Capture the cell that displays the provided text and extract its [X, Y] central coordinate. 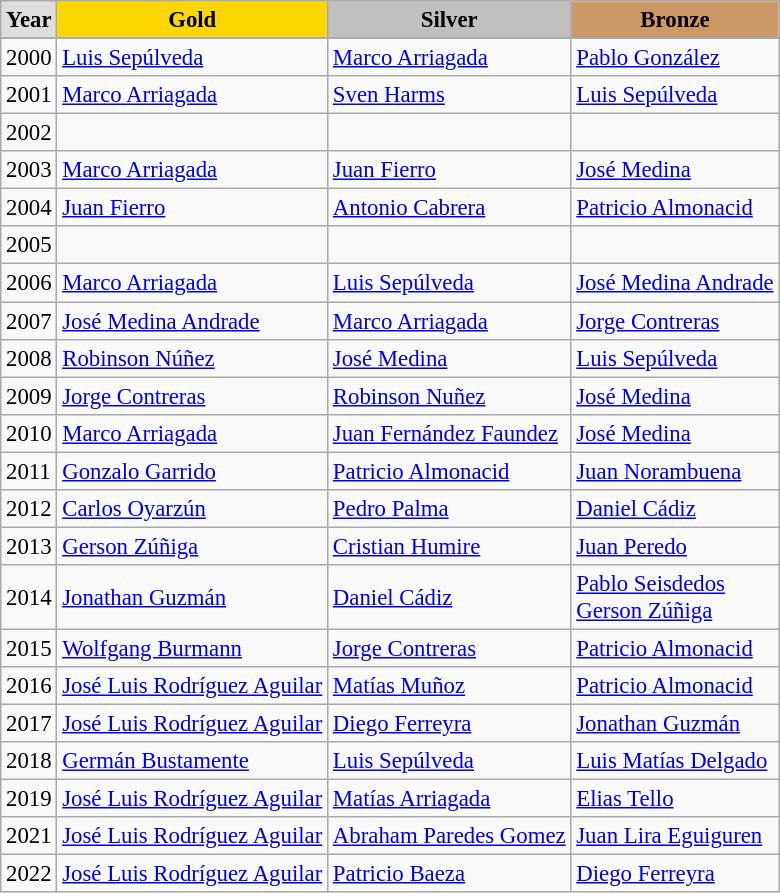
Antonio Cabrera [450, 208]
Silver [450, 20]
Carlos Oyarzún [192, 509]
2000 [29, 58]
Pablo González [675, 58]
2007 [29, 321]
Juan Peredo [675, 546]
2009 [29, 396]
Juan Lira Eguiguren [675, 836]
Robinson Núñez [192, 358]
2021 [29, 836]
Year [29, 20]
2011 [29, 471]
2012 [29, 509]
Cristian Humire [450, 546]
Pablo SeisdedosGerson Zúñiga [675, 598]
2015 [29, 648]
Robinson Nuñez [450, 396]
Juan Fernández Faundez [450, 433]
Matías Muñoz [450, 686]
2018 [29, 761]
2017 [29, 724]
2003 [29, 170]
Gonzalo Garrido [192, 471]
Sven Harms [450, 95]
Patricio Baeza [450, 874]
2008 [29, 358]
2005 [29, 245]
Luis Matías Delgado [675, 761]
2013 [29, 546]
Elias Tello [675, 799]
2001 [29, 95]
Matías Arriagada [450, 799]
2019 [29, 799]
2014 [29, 598]
2004 [29, 208]
2016 [29, 686]
Gold [192, 20]
Abraham Paredes Gomez [450, 836]
Wolfgang Burmann [192, 648]
2002 [29, 133]
2006 [29, 283]
Juan Norambuena [675, 471]
2022 [29, 874]
Germán Bustamente [192, 761]
Gerson Zúñiga [192, 546]
Bronze [675, 20]
Pedro Palma [450, 509]
2010 [29, 433]
